Scan for the cell matching the given text and deliver its [X, Y] coordinate at center. 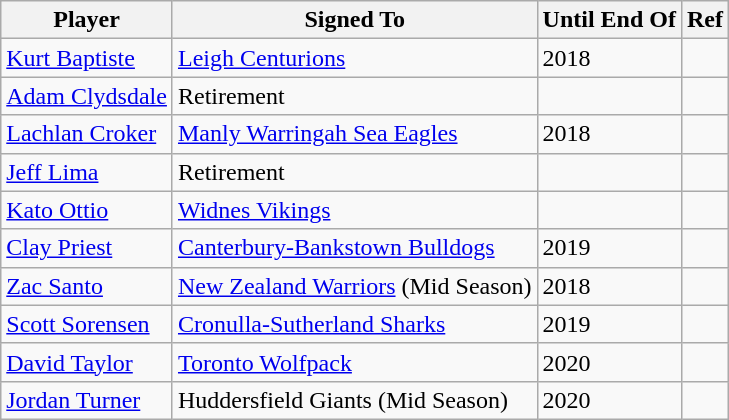
Kato Ottio [87, 210]
Cronulla-Sutherland Sharks [354, 324]
Kurt Baptiste [87, 58]
Until End Of [609, 20]
Huddersfield Giants (Mid Season) [354, 400]
Zac Santo [87, 286]
New Zealand Warriors (Mid Season) [354, 286]
Clay Priest [87, 248]
Manly Warringah Sea Eagles [354, 134]
Jeff Lima [87, 172]
Adam Clydsdale [87, 96]
Toronto Wolfpack [354, 362]
Ref [704, 20]
Lachlan Croker [87, 134]
Leigh Centurions [354, 58]
Scott Sorensen [87, 324]
David Taylor [87, 362]
Canterbury-Bankstown Bulldogs [354, 248]
Jordan Turner [87, 400]
Signed To [354, 20]
Player [87, 20]
Widnes Vikings [354, 210]
